Scan for the cell matching the given text and deliver its [X, Y] coordinate at center. 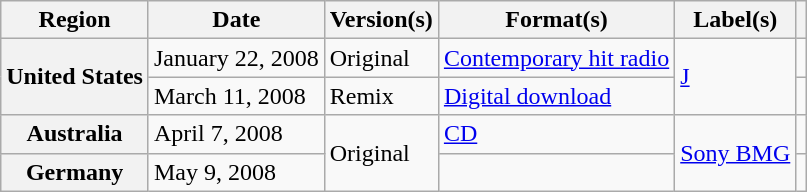
United States [75, 77]
Digital download [556, 96]
Label(s) [736, 20]
Region [75, 20]
Contemporary hit radio [556, 58]
January 22, 2008 [236, 58]
March 11, 2008 [236, 96]
Sony BMG [736, 153]
Format(s) [556, 20]
CD [556, 134]
Australia [75, 134]
Germany [75, 172]
May 9, 2008 [236, 172]
J [736, 77]
Version(s) [381, 20]
Remix [381, 96]
April 7, 2008 [236, 134]
Date [236, 20]
